For the text-containing cell, return its midpoint in [x, y] coordinate format. 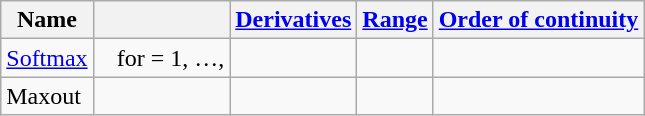
Name [47, 20]
Order of continuity [538, 20]
Derivatives [294, 20]
Softmax [47, 58]
Maxout [47, 96]
Range [395, 20]
for = 1, …, [162, 58]
